Find where the given text appears and provide that cell's center as (x, y) coordinate. 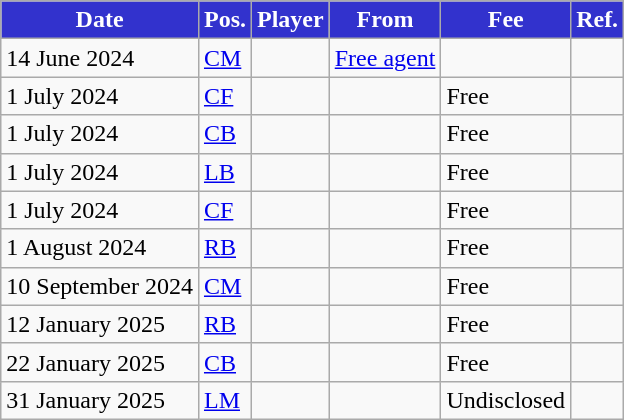
31 January 2025 (100, 400)
Ref. (598, 20)
Free agent (385, 58)
14 June 2024 (100, 58)
10 September 2024 (100, 286)
LB (224, 172)
Date (100, 20)
Player (291, 20)
LM (224, 400)
12 January 2025 (100, 324)
Fee (506, 20)
1 August 2024 (100, 248)
Undisclosed (506, 400)
From (385, 20)
Pos. (224, 20)
22 January 2025 (100, 362)
